Capture the cell that displays the provided text and extract its (X, Y) central coordinate. 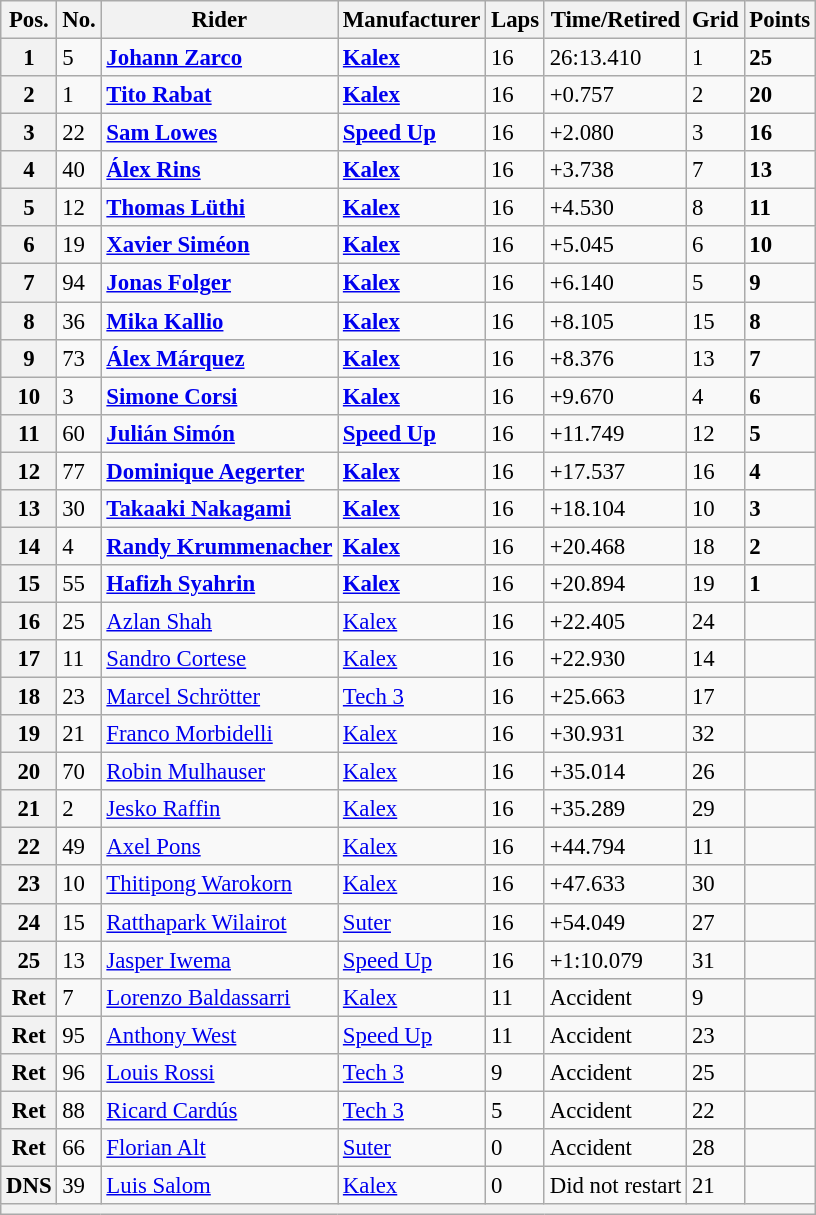
+3.738 (615, 170)
29 (716, 809)
39 (79, 1185)
+18.104 (615, 509)
Simone Corsi (220, 396)
Sam Lowes (220, 133)
Time/Retired (615, 20)
Florian Alt (220, 1148)
Points (780, 20)
+20.894 (615, 584)
88 (79, 1110)
Louis Rossi (220, 1073)
31 (716, 960)
Ricard Cardús (220, 1110)
+1:10.079 (615, 960)
Manufacturer (412, 20)
+47.633 (615, 885)
Rider (220, 20)
+5.045 (615, 245)
28 (716, 1148)
Randy Krummenacher (220, 546)
Robin Mulhauser (220, 772)
26:13.410 (615, 58)
26 (716, 772)
Azlan Shah (220, 621)
Álex Márquez (220, 358)
+35.289 (615, 809)
Julián Simón (220, 433)
Takaaki Nakagami (220, 509)
Anthony West (220, 1035)
Johann Zarco (220, 58)
+25.663 (615, 697)
Did not restart (615, 1185)
+11.749 (615, 433)
Axel Pons (220, 847)
+0.757 (615, 95)
60 (79, 433)
32 (716, 734)
+17.537 (615, 471)
Ratthapark Wilairot (220, 922)
40 (79, 170)
66 (79, 1148)
+4.530 (615, 208)
+22.930 (615, 659)
+20.468 (615, 546)
+54.049 (615, 922)
27 (716, 922)
Mika Kallio (220, 321)
Jonas Folger (220, 283)
55 (79, 584)
Pos. (29, 20)
Hafizh Syahrin (220, 584)
36 (79, 321)
Jasper Iwema (220, 960)
+35.014 (615, 772)
+9.670 (615, 396)
Jesko Raffin (220, 809)
77 (79, 471)
70 (79, 772)
49 (79, 847)
Grid (716, 20)
Lorenzo Baldassarri (220, 997)
96 (79, 1073)
+30.931 (615, 734)
95 (79, 1035)
Luis Salom (220, 1185)
+2.080 (615, 133)
Sandro Cortese (220, 659)
No. (79, 20)
+8.376 (615, 358)
Thitipong Warokorn (220, 885)
Dominique Aegerter (220, 471)
+8.105 (615, 321)
Thomas Lüthi (220, 208)
Tito Rabat (220, 95)
+44.794 (615, 847)
Laps (516, 20)
Franco Morbidelli (220, 734)
Marcel Schrötter (220, 697)
Xavier Siméon (220, 245)
73 (79, 358)
94 (79, 283)
+6.140 (615, 283)
DNS (29, 1185)
+22.405 (615, 621)
Álex Rins (220, 170)
